Determine the [x, y] coordinate at the center of the cell enclosing the given text.  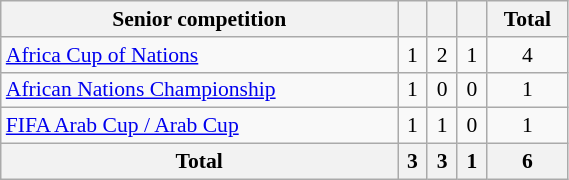
6 [528, 162]
4 [528, 55]
FIFA Arab Cup / Arab Cup [200, 126]
2 [442, 55]
Senior competition [200, 19]
African Nations Championship [200, 90]
Africa Cup of Nations [200, 55]
